From the cell containing the given text, extract its center point as (X, Y) coordinate. 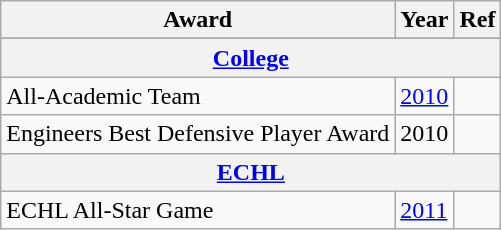
Engineers Best Defensive Player Award (198, 134)
Year (424, 20)
All-Academic Team (198, 96)
Ref (478, 20)
Award (198, 20)
College (251, 58)
ECHL (251, 172)
ECHL All-Star Game (198, 210)
2011 (424, 210)
